Capture the cell that displays the provided text and extract its [x, y] central coordinate. 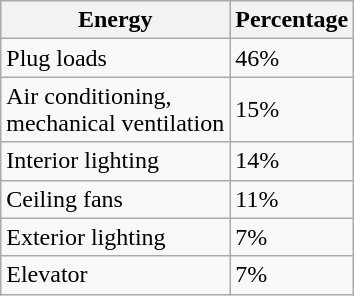
Ceiling fans [116, 199]
Percentage [292, 20]
Plug loads [116, 58]
Energy [116, 20]
Exterior lighting [116, 237]
Interior lighting [116, 161]
11% [292, 199]
Elevator [116, 275]
15% [292, 110]
Air conditioning,mechanical ventilation [116, 110]
46% [292, 58]
14% [292, 161]
